Extract the (x, y) coordinate from the center of the cell holding the provided text.  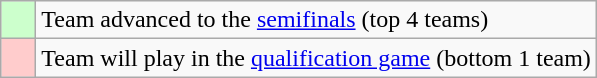
Team will play in the qualification game (bottom 1 team) (316, 58)
Team advanced to the semifinals (top 4 teams) (316, 20)
